Detect which cell encompasses the target text, then output its (x, y) center coordinate. 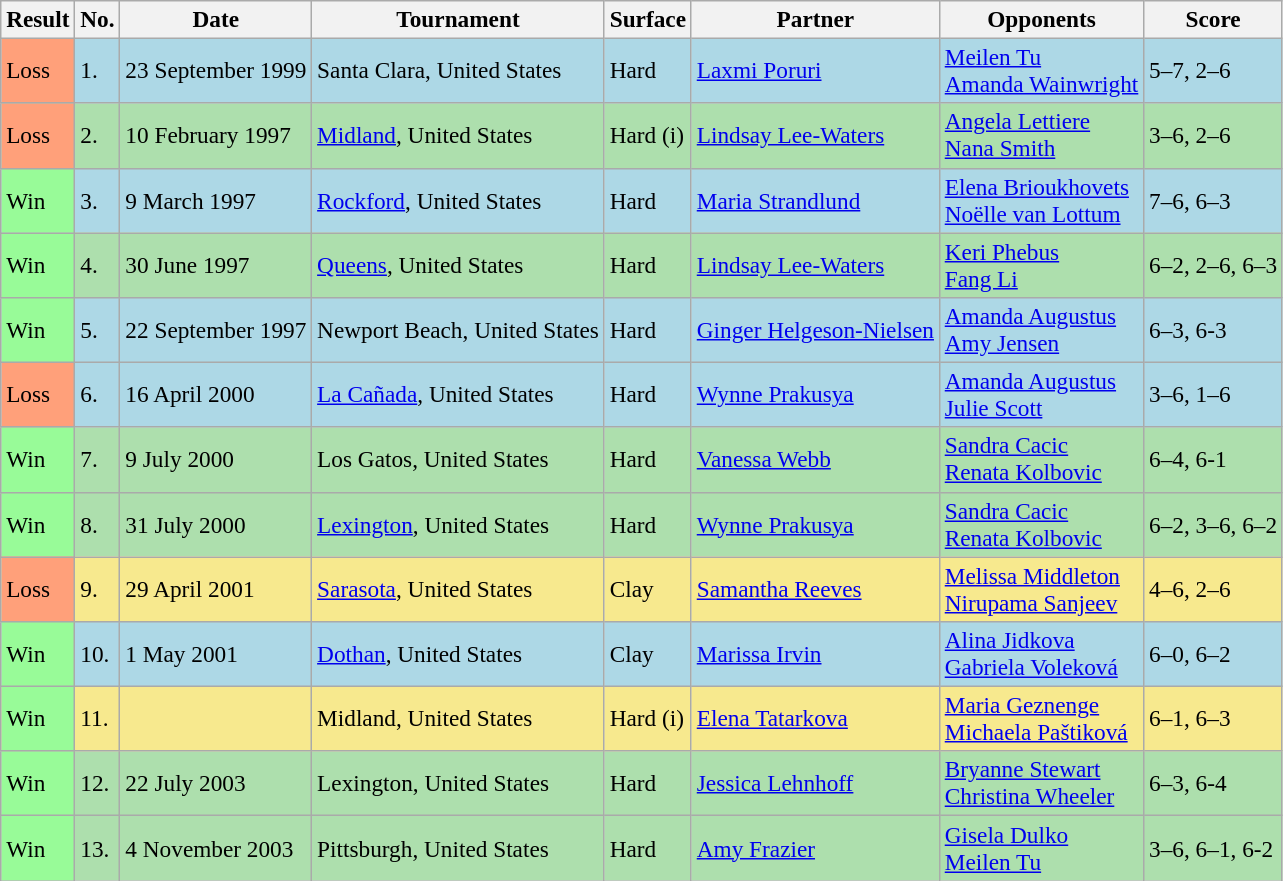
1 May 2001 (216, 654)
4. (98, 264)
1. (98, 70)
Marissa Irvin (815, 654)
23 September 1999 (216, 70)
9. (98, 588)
Result (38, 19)
30 June 1997 (216, 264)
9 July 2000 (216, 460)
Sarasota, United States (458, 588)
Rockford, United States (458, 200)
Melissa Middleton Nirupama Sanjeev (1041, 588)
Ginger Helgeson-Nielsen (815, 330)
2. (98, 136)
Vanessa Webb (815, 460)
6–3, 6-3 (1214, 330)
Score (1214, 19)
5–7, 2–6 (1214, 70)
Keri Phebus Fang Li (1041, 264)
Angela Lettiere Nana Smith (1041, 136)
3. (98, 200)
Amy Frazier (815, 848)
12. (98, 784)
6–4, 6-1 (1214, 460)
Queens, United States (458, 264)
6–2, 3–6, 6–2 (1214, 524)
Maria Strandlund (815, 200)
Los Gatos, United States (458, 460)
16 April 2000 (216, 394)
4–6, 2–6 (1214, 588)
11. (98, 718)
No. (98, 19)
Opponents (1041, 19)
10 February 1997 (216, 136)
6. (98, 394)
7. (98, 460)
Meilen Tu Amanda Wainwright (1041, 70)
6–2, 2–6, 6–3 (1214, 264)
22 July 2003 (216, 784)
10. (98, 654)
29 April 2001 (216, 588)
La Cañada, United States (458, 394)
Surface (648, 19)
5. (98, 330)
Jessica Lehnhoff (815, 784)
Alina Jidkova Gabriela Voleková (1041, 654)
3–6, 2–6 (1214, 136)
22 September 1997 (216, 330)
9 March 1997 (216, 200)
7–6, 6–3 (1214, 200)
Gisela Dulko Meilen Tu (1041, 848)
Elena Brioukhovets Noëlle van Lottum (1041, 200)
Pittsburgh, United States (458, 848)
3–6, 6–1, 6-2 (1214, 848)
6–0, 6–2 (1214, 654)
31 July 2000 (216, 524)
13. (98, 848)
Tournament (458, 19)
Santa Clara, United States (458, 70)
Dothan, United States (458, 654)
Maria Geznenge Michaela Paštiková (1041, 718)
Newport Beach, United States (458, 330)
Laxmi Poruri (815, 70)
Partner (815, 19)
Amanda Augustus Amy Jensen (1041, 330)
Samantha Reeves (815, 588)
8. (98, 524)
Elena Tatarkova (815, 718)
Date (216, 19)
6–1, 6–3 (1214, 718)
3–6, 1–6 (1214, 394)
Amanda Augustus Julie Scott (1041, 394)
6–3, 6-4 (1214, 784)
Bryanne Stewart Christina Wheeler (1041, 784)
4 November 2003 (216, 848)
